Detect which cell encompasses the target text, then output its (x, y) center coordinate. 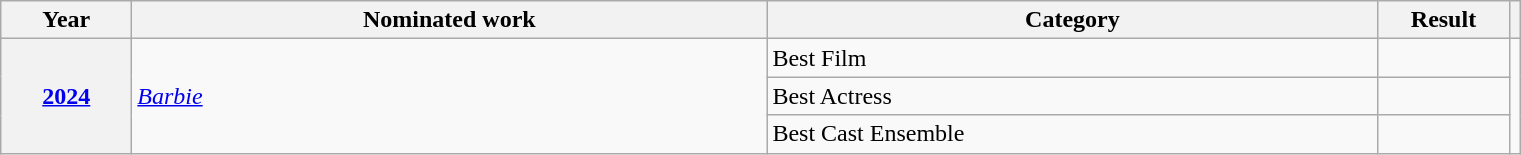
2024 (66, 96)
Result (1444, 20)
Best Film (1072, 58)
Barbie (450, 96)
Year (66, 20)
Best Actress (1072, 96)
Category (1072, 20)
Nominated work (450, 20)
Best Cast Ensemble (1072, 134)
